Determine the [x, y] coordinate at the center of the cell enclosing the given text.  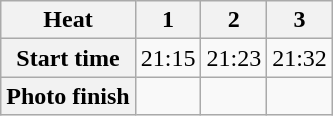
Heat [68, 20]
21:32 [300, 58]
Start time [68, 58]
21:23 [234, 58]
2 [234, 20]
21:15 [168, 58]
Photo finish [68, 96]
3 [300, 20]
1 [168, 20]
